Scan for the cell matching the given text and deliver its [x, y] coordinate at center. 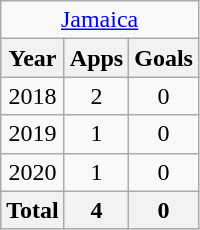
Total [33, 210]
2019 [33, 134]
Year [33, 58]
4 [96, 210]
2018 [33, 96]
Goals [164, 58]
Jamaica [100, 20]
2 [96, 96]
Apps [96, 58]
2020 [33, 172]
